From the cell containing the given text, extract its center point as (X, Y) coordinate. 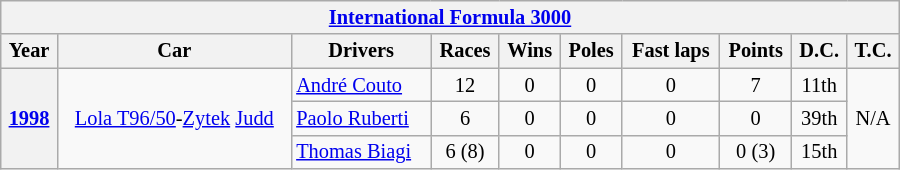
Wins (530, 51)
Points (756, 51)
Races (465, 51)
N/A (873, 118)
International Formula 3000 (450, 17)
Poles (591, 51)
15th (820, 152)
Year (30, 51)
39th (820, 118)
Car (174, 51)
André Couto (361, 85)
Lola T96/50-Zytek Judd (174, 118)
T.C. (873, 51)
12 (465, 85)
7 (756, 85)
D.C. (820, 51)
Paolo Ruberti (361, 118)
0 (3) (756, 152)
1998 (30, 118)
Thomas Biagi (361, 152)
Fast laps (671, 51)
6 (8) (465, 152)
11th (820, 85)
6 (465, 118)
Drivers (361, 51)
